Find where the given text appears and provide that cell's center as (x, y) coordinate. 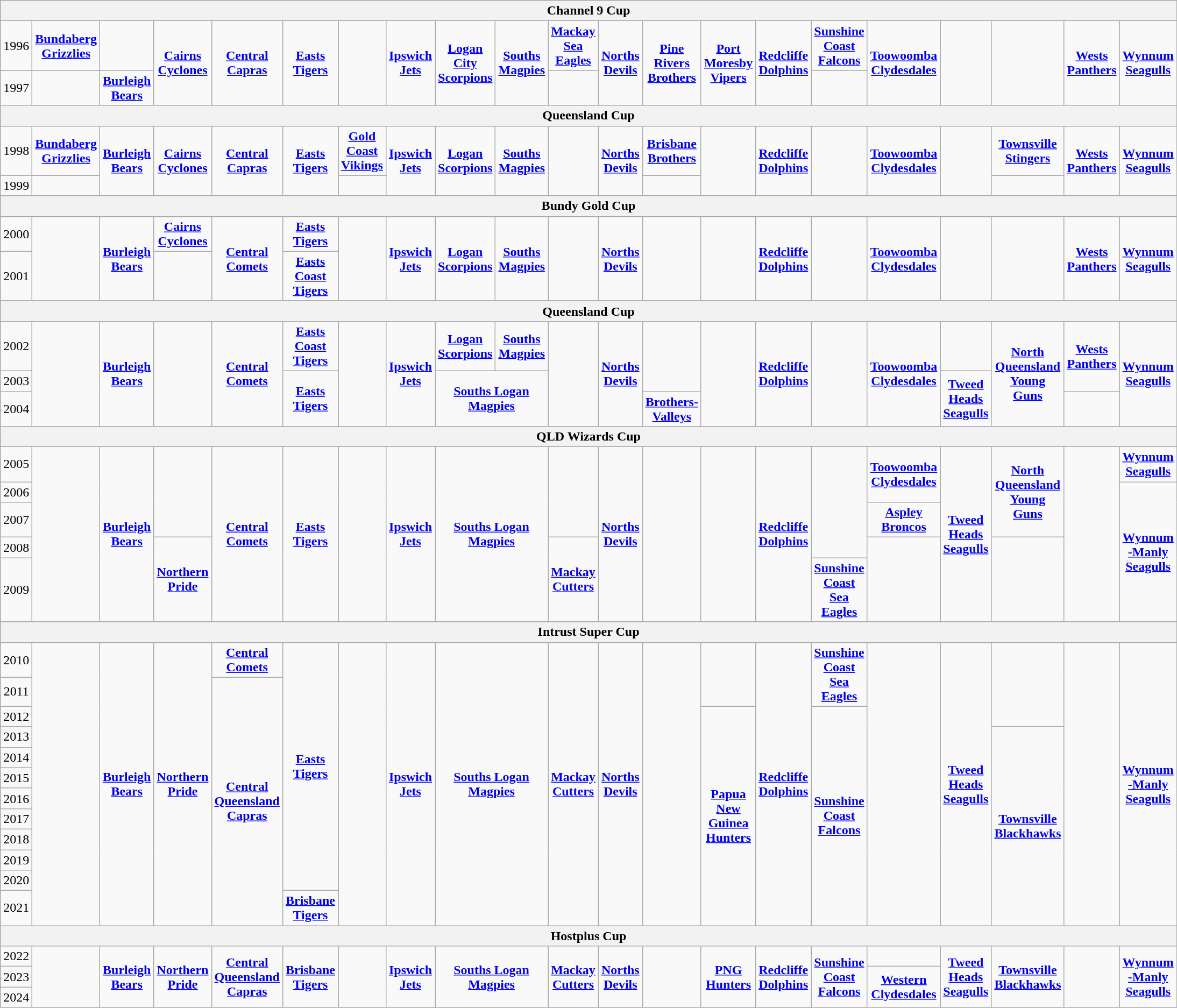
2003 (16, 381)
2016 (16, 798)
2000 (16, 233)
1996 (16, 46)
2009 (16, 590)
Townsville Stingers (1027, 151)
Brisbane Brothers (671, 151)
2019 (16, 860)
2021 (16, 908)
2006 (16, 492)
2012 (16, 716)
2010 (16, 659)
2007 (16, 520)
1998 (16, 151)
QLD Wizards Cup (588, 437)
2022 (16, 956)
2020 (16, 881)
Gold Coast Vikings (363, 151)
2001 (16, 276)
Channel 9 Cup (588, 11)
2005 (16, 465)
PNG Hunters (728, 977)
Brothers-Valleys (671, 409)
Aspley Broncos (904, 520)
2013 (16, 737)
Logan City Scorpions (465, 63)
2015 (16, 778)
Pine Rivers Brothers (671, 63)
Mackay Sea Eagles (573, 46)
2024 (16, 997)
2018 (16, 839)
Western Clydesdales (904, 987)
Papua New Guinea Hunters (728, 816)
2004 (16, 409)
Bundy Gold Cup (588, 206)
Hostplus Cup (588, 936)
Port Moresby Vipers (728, 63)
2023 (16, 977)
2011 (16, 692)
2014 (16, 757)
1997 (16, 88)
1999 (16, 186)
Intrust Super Cup (588, 632)
2017 (16, 819)
2002 (16, 346)
2008 (16, 548)
